Return the [X, Y] coordinate for the center point of the cell that contains the specified text.  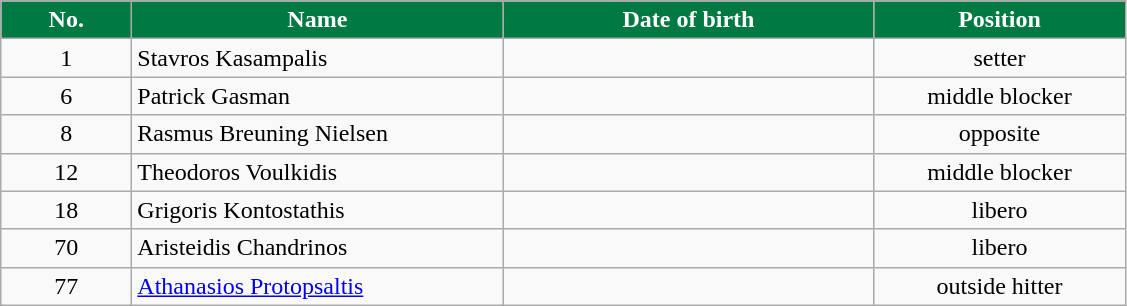
8 [66, 134]
12 [66, 172]
70 [66, 248]
opposite [1000, 134]
Date of birth [688, 20]
Patrick Gasman [318, 96]
Stavros Kasampalis [318, 58]
Position [1000, 20]
6 [66, 96]
Athanasios Protopsaltis [318, 286]
Theodoros Voulkidis [318, 172]
setter [1000, 58]
18 [66, 210]
77 [66, 286]
Name [318, 20]
Grigoris Kontostathis [318, 210]
Rasmus Breuning Nielsen [318, 134]
Aristeidis Chandrinos [318, 248]
1 [66, 58]
outside hitter [1000, 286]
No. [66, 20]
